Return [X, Y] of the center of cell containing provided text 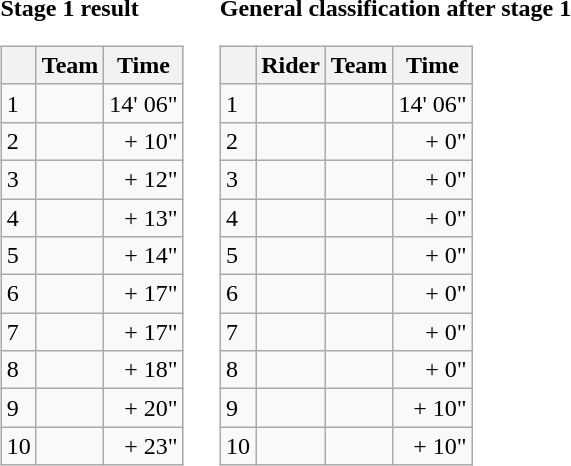
+ 14" [144, 256]
+ 23" [144, 446]
+ 12" [144, 179]
Rider [291, 65]
+ 20" [144, 408]
+ 13" [144, 217]
+ 18" [144, 370]
